For the text-containing cell, return its midpoint in (X, Y) coordinate format. 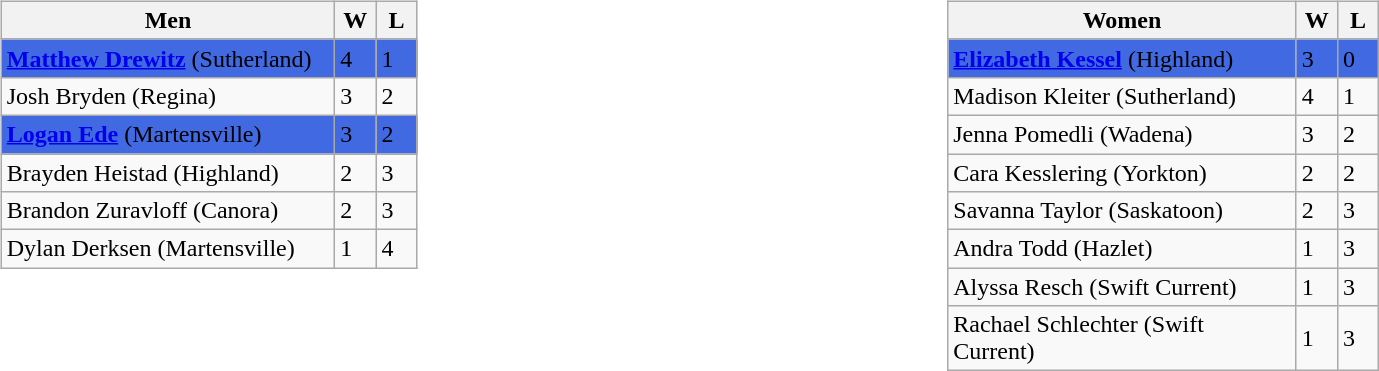
Jenna Pomedli (Wadena) (1122, 134)
Dylan Derksen (Martensville) (168, 249)
Savanna Taylor (Saskatoon) (1122, 211)
Women (1122, 20)
0 (1358, 58)
Alyssa Resch (Swift Current) (1122, 287)
Andra Todd (Hazlet) (1122, 249)
Madison Kleiter (Sutherland) (1122, 96)
Men (168, 20)
Matthew Drewitz (Sutherland) (168, 58)
Rachael Schlechter (Swift Current) (1122, 338)
Cara Kesslering (Yorkton) (1122, 173)
Brandon Zuravloff (Canora) (168, 211)
Josh Bryden (Regina) (168, 96)
Brayden Heistad (Highland) (168, 173)
Logan Ede (Martensville) (168, 134)
Elizabeth Kessel (Highland) (1122, 58)
